Detect which cell encompasses the target text, then output its (X, Y) center coordinate. 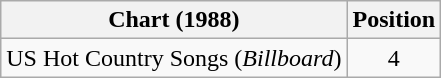
4 (394, 58)
Chart (1988) (174, 20)
US Hot Country Songs (Billboard) (174, 58)
Position (394, 20)
